Identify which cell holds the provided text, then report its (X, Y) central coordinate. 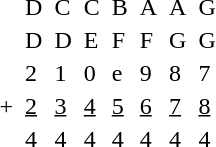
0 (92, 73)
E (92, 40)
8 (178, 73)
4 (92, 106)
3 (63, 106)
5 (120, 106)
e (120, 73)
7 (178, 106)
G (178, 40)
1 (63, 73)
6 (148, 106)
9 (148, 73)
